Capture the cell that displays the provided text and extract its [x, y] central coordinate. 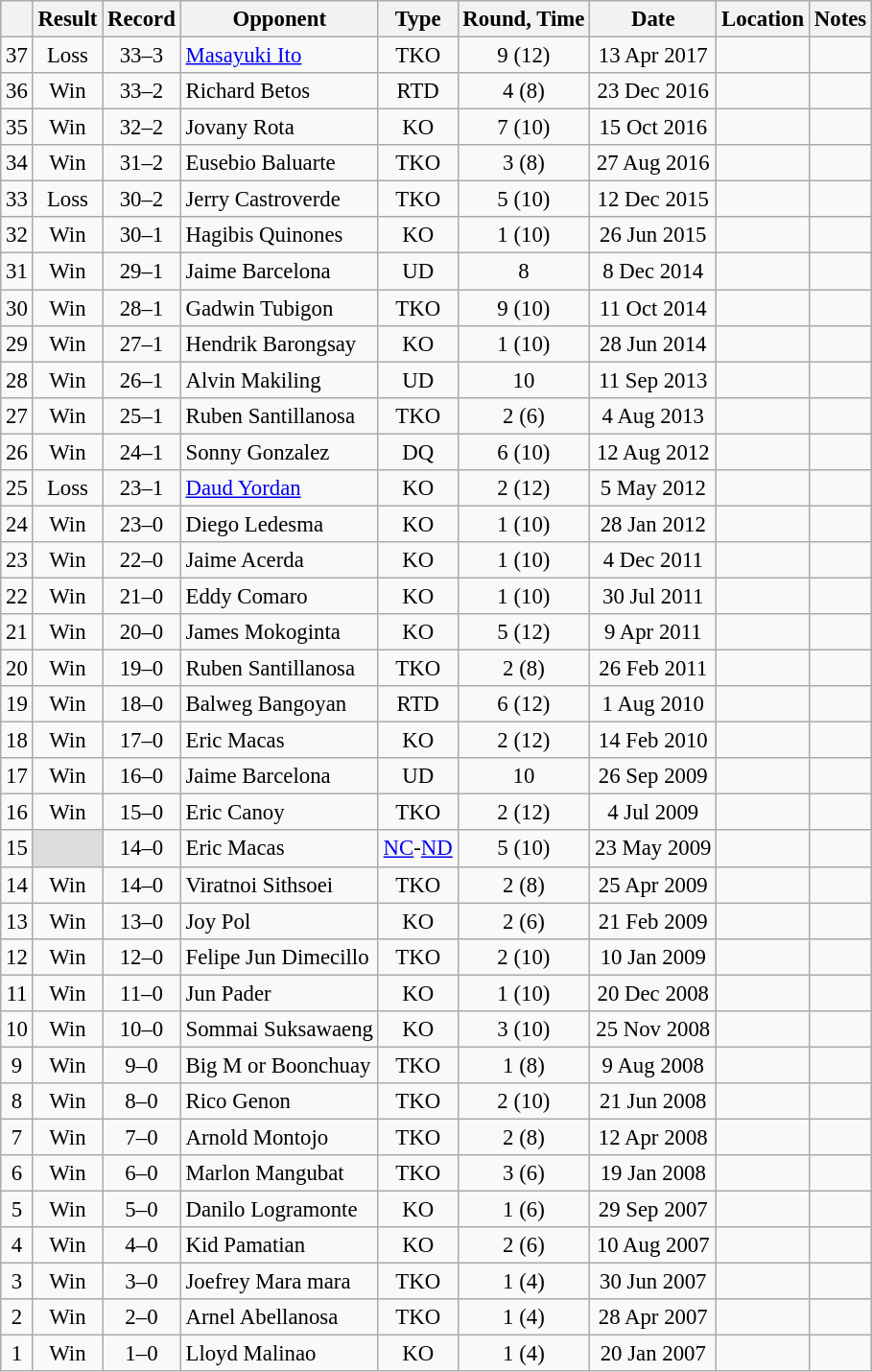
Sommai Suksawaeng [279, 1029]
11 Oct 2014 [653, 308]
Jun Pader [279, 993]
1–0 [142, 1354]
20 [17, 669]
29 [17, 343]
6 (12) [524, 704]
20 Dec 2008 [653, 993]
1 (8) [524, 1065]
22 [17, 596]
Viratnoi Sithsoei [279, 885]
Masayuki Ito [279, 56]
30 Jul 2011 [653, 596]
20 Jan 2007 [653, 1354]
DQ [418, 452]
3 [17, 1282]
36 [17, 91]
11–0 [142, 993]
Sonny Gonzalez [279, 452]
28 Apr 2007 [653, 1317]
Eusebio Baluarte [279, 163]
2 [17, 1317]
18 [17, 741]
27 [17, 415]
Jerry Castroverde [279, 200]
Balweg Bangoyan [279, 704]
Danilo Logramonte [279, 1210]
28 [17, 380]
James Mokoginta [279, 632]
7–0 [142, 1137]
31 [17, 272]
Location [764, 19]
19 Jan 2008 [653, 1173]
19 [17, 704]
2–0 [142, 1317]
21 Jun 2008 [653, 1101]
4 (8) [524, 91]
22–0 [142, 560]
9 [17, 1065]
29 Sep 2007 [653, 1210]
12 Apr 2008 [653, 1137]
7 [17, 1137]
9 Aug 2008 [653, 1065]
Big M or Boonchuay [279, 1065]
18–0 [142, 704]
24 [17, 524]
Hagibis Quinones [279, 235]
Arnel Abellanosa [279, 1317]
12–0 [142, 957]
5 [17, 1210]
23 May 2009 [653, 849]
3–0 [142, 1282]
30–1 [142, 235]
11 Sep 2013 [653, 380]
Alvin Makiling [279, 380]
7 (10) [524, 128]
6 [17, 1173]
Arnold Montojo [279, 1137]
21–0 [142, 596]
26 Feb 2011 [653, 669]
23–1 [142, 488]
Jaime Acerda [279, 560]
30–2 [142, 200]
Daud Yordan [279, 488]
3 (8) [524, 163]
Richard Betos [279, 91]
33–2 [142, 91]
13–0 [142, 921]
28 Jan 2012 [653, 524]
Gadwin Tubigon [279, 308]
30 Jun 2007 [653, 1282]
Kid Pamatian [279, 1245]
Rico Genon [279, 1101]
13 [17, 921]
25 Nov 2008 [653, 1029]
Type [418, 19]
4–0 [142, 1245]
26 [17, 452]
27–1 [142, 343]
27 Aug 2016 [653, 163]
Opponent [279, 19]
6 (10) [524, 452]
Hendrik Barongsay [279, 343]
NC-ND [418, 849]
12 Aug 2012 [653, 452]
21 [17, 632]
32–2 [142, 128]
15 [17, 849]
26 Sep 2009 [653, 776]
9 Apr 2011 [653, 632]
14 [17, 885]
8 Dec 2014 [653, 272]
Date [653, 19]
15 Oct 2016 [653, 128]
4 [17, 1245]
32 [17, 235]
Record [142, 19]
33 [17, 200]
28–1 [142, 308]
17 [17, 776]
37 [17, 56]
4 Dec 2011 [653, 560]
5–0 [142, 1210]
Notes [840, 19]
Round, Time [524, 19]
11 [17, 993]
Eddy Comaro [279, 596]
6–0 [142, 1173]
25–1 [142, 415]
25 [17, 488]
34 [17, 163]
28 Jun 2014 [653, 343]
10 Jan 2009 [653, 957]
10–0 [142, 1029]
Joy Pol [279, 921]
Jovany Rota [279, 128]
1 Aug 2010 [653, 704]
31–2 [142, 163]
25 Apr 2009 [653, 885]
9–0 [142, 1065]
5 May 2012 [653, 488]
23 Dec 2016 [653, 91]
10 Aug 2007 [653, 1245]
9 (12) [524, 56]
8–0 [142, 1101]
16 [17, 813]
4 Aug 2013 [653, 415]
Joefrey Mara mara [279, 1282]
Diego Ledesma [279, 524]
29–1 [142, 272]
3 (6) [524, 1173]
19–0 [142, 669]
Felipe Jun Dimecillo [279, 957]
Lloyd Malinao [279, 1354]
Marlon Mangubat [279, 1173]
26–1 [142, 380]
4 Jul 2009 [653, 813]
26 Jun 2015 [653, 235]
5 (12) [524, 632]
14 Feb 2010 [653, 741]
20–0 [142, 632]
23 [17, 560]
1 [17, 1354]
15–0 [142, 813]
12 Dec 2015 [653, 200]
1 (6) [524, 1210]
17–0 [142, 741]
23–0 [142, 524]
21 Feb 2009 [653, 921]
16–0 [142, 776]
12 [17, 957]
13 Apr 2017 [653, 56]
Result [67, 19]
Eric Canoy [279, 813]
30 [17, 308]
3 (10) [524, 1029]
24–1 [142, 452]
33–3 [142, 56]
9 (10) [524, 308]
35 [17, 128]
